Extract the [X, Y] coordinate from the center of the cell holding the provided text.  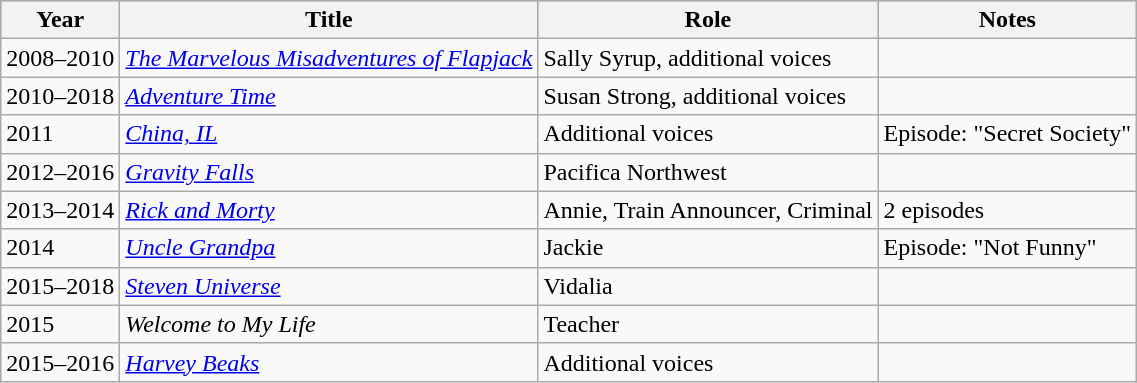
Episode: "Not Funny" [1008, 248]
Role [708, 20]
Gravity Falls [329, 172]
The Marvelous Misadventures of Flapjack [329, 58]
Susan Strong, additional voices [708, 96]
Steven Universe [329, 286]
2015–2018 [60, 286]
Notes [1008, 20]
Uncle Grandpa [329, 248]
Vidalia [708, 286]
Annie, Train Announcer, Criminal [708, 210]
Teacher [708, 324]
2008–2010 [60, 58]
2015–2016 [60, 362]
Episode: "Secret Society" [1008, 134]
2015 [60, 324]
Welcome to My Life [329, 324]
Rick and Morty [329, 210]
2014 [60, 248]
Title [329, 20]
Year [60, 20]
2010–2018 [60, 96]
2012–2016 [60, 172]
2 episodes [1008, 210]
Harvey Beaks [329, 362]
Adventure Time [329, 96]
2011 [60, 134]
Jackie [708, 248]
2013–2014 [60, 210]
Sally Syrup, additional voices [708, 58]
China, IL [329, 134]
Pacifica Northwest [708, 172]
